Detect which cell encompasses the target text, then output its [x, y] center coordinate. 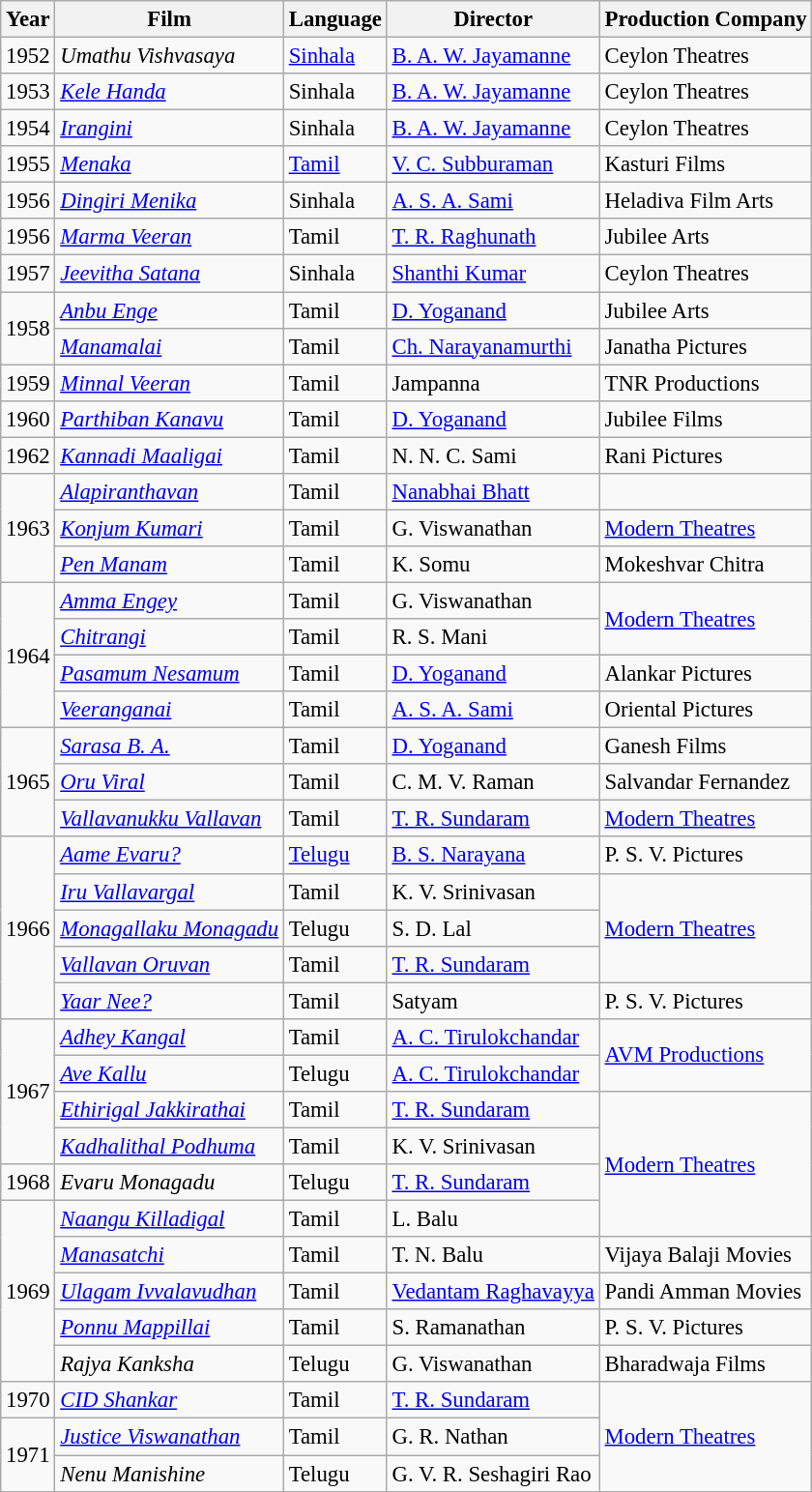
Production Company [706, 19]
1954 [28, 129]
Bharadwaja Films [706, 1364]
Pen Manam [169, 565]
1959 [28, 383]
Irangini [169, 129]
Language [334, 19]
Pasamum Nesamum [169, 674]
Heladiva Film Arts [706, 201]
Vallavan Oruvan [169, 964]
1960 [28, 419]
Dingiri Menika [169, 201]
Rajya Kanksha [169, 1364]
TNR Productions [706, 383]
1953 [28, 92]
Kasturi Films [706, 164]
Ulagam Ivvalavudhan [169, 1292]
1970 [28, 1401]
Director [493, 19]
Ganesh Films [706, 746]
Anbu Enge [169, 310]
Adhey Kangal [169, 1038]
1962 [28, 455]
1969 [28, 1292]
Aame Evaru? [169, 856]
Manamalai [169, 346]
Film [169, 19]
Rani Pictures [706, 455]
Veeranganai [169, 710]
Chitrangi [169, 637]
1968 [28, 1183]
Satyam [493, 1001]
S. Ramanathan [493, 1328]
1963 [28, 528]
Parthiban Kanavu [169, 419]
Kadhalithal Podhuma [169, 1146]
1971 [28, 1454]
1958 [28, 329]
Ave Kallu [169, 1073]
K. Somu [493, 565]
Amma Engey [169, 600]
AVM Productions [706, 1056]
T. N. Balu [493, 1255]
T. R. Raghunath [493, 237]
Mokeshvar Chitra [706, 565]
1952 [28, 56]
Iru Vallavargal [169, 892]
Jeevitha Satana [169, 274]
1965 [28, 783]
Nanabhai Bhatt [493, 492]
CID Shankar [169, 1401]
Salvandar Fernandez [706, 782]
Vijaya Balaji Movies [706, 1255]
Year [28, 19]
Umathu Vishvasaya [169, 56]
Evaru Monagadu [169, 1183]
1967 [28, 1092]
B. S. Narayana [493, 856]
Marma Veeran [169, 237]
Monagallaku Monagadu [169, 928]
Sarasa B. A. [169, 746]
V. C. Subburaman [493, 164]
Yaar Nee? [169, 1001]
Ponnu Mappillai [169, 1328]
Ethirigal Jakkirathai [169, 1110]
Menaka [169, 164]
Kannadi Maaligai [169, 455]
Oru Viral [169, 782]
1966 [28, 928]
Vedantam Raghavayya [493, 1292]
Nenu Manishine [169, 1474]
Janatha Pictures [706, 346]
Kele Handa [169, 92]
G. R. Nathan [493, 1437]
Manasatchi [169, 1255]
R. S. Mani [493, 637]
Alankar Pictures [706, 674]
N. N. C. Sami [493, 455]
1955 [28, 164]
Minnal Veeran [169, 383]
Jubilee Films [706, 419]
Ch. Narayanamurthi [493, 346]
L. Balu [493, 1219]
Vallavanukku Vallavan [169, 819]
Shanthi Kumar [493, 274]
C. M. V. Raman [493, 782]
Naangu Killadigal [169, 1219]
1957 [28, 274]
Pandi Amman Movies [706, 1292]
Konjum Kumari [169, 528]
S. D. Lal [493, 928]
1964 [28, 655]
Justice Viswanathan [169, 1437]
Oriental Pictures [706, 710]
G. V. R. Seshagiri Rao [493, 1474]
Jampanna [493, 383]
Alapiranthavan [169, 492]
